Pinpoint the cell where the given text exists, returning its [x, y] midpoint coordinate. 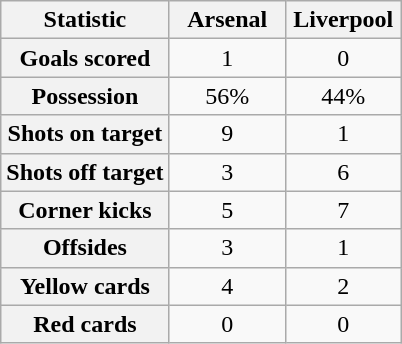
Yellow cards [85, 286]
Liverpool [343, 20]
56% [227, 96]
Offsides [85, 248]
Shots on target [85, 134]
7 [343, 210]
6 [343, 172]
Arsenal [227, 20]
Corner kicks [85, 210]
Goals scored [85, 58]
2 [343, 286]
5 [227, 210]
9 [227, 134]
4 [227, 286]
Statistic [85, 20]
Shots off target [85, 172]
Red cards [85, 324]
44% [343, 96]
Possession [85, 96]
